From the cell containing the given text, extract its center point as [x, y] coordinate. 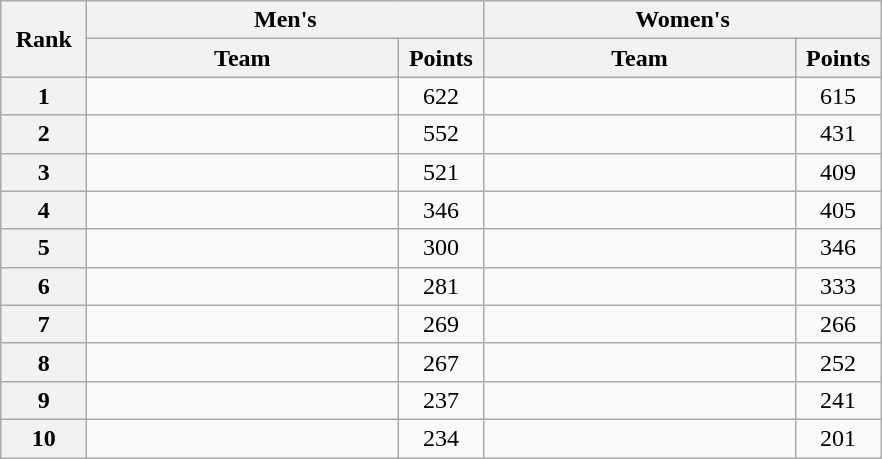
552 [441, 134]
3 [44, 172]
9 [44, 400]
5 [44, 248]
8 [44, 362]
281 [441, 286]
6 [44, 286]
266 [838, 324]
252 [838, 362]
10 [44, 438]
201 [838, 438]
269 [441, 324]
409 [838, 172]
622 [441, 96]
Men's [286, 20]
615 [838, 96]
405 [838, 210]
7 [44, 324]
521 [441, 172]
267 [441, 362]
237 [441, 400]
1 [44, 96]
333 [838, 286]
300 [441, 248]
234 [441, 438]
Women's [682, 20]
Rank [44, 39]
431 [838, 134]
241 [838, 400]
2 [44, 134]
4 [44, 210]
